Pinpoint the cell where the given text exists, returning its (X, Y) midpoint coordinate. 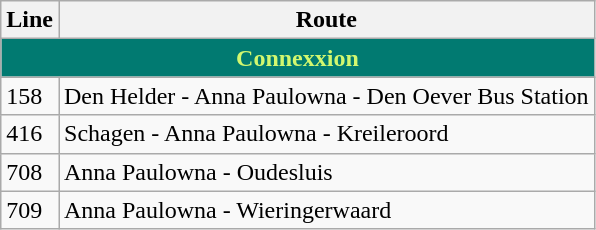
158 (30, 96)
Connexxion (298, 58)
Schagen - Anna Paulowna - Kreileroord (326, 134)
Anna Paulowna - Oudesluis (326, 172)
708 (30, 172)
Route (326, 20)
Line (30, 20)
709 (30, 210)
Anna Paulowna - Wieringerwaard (326, 210)
Den Helder - Anna Paulowna - Den Oever Bus Station (326, 96)
416 (30, 134)
